Provide the (X, Y) coordinate of the cell's center where the given text is located.  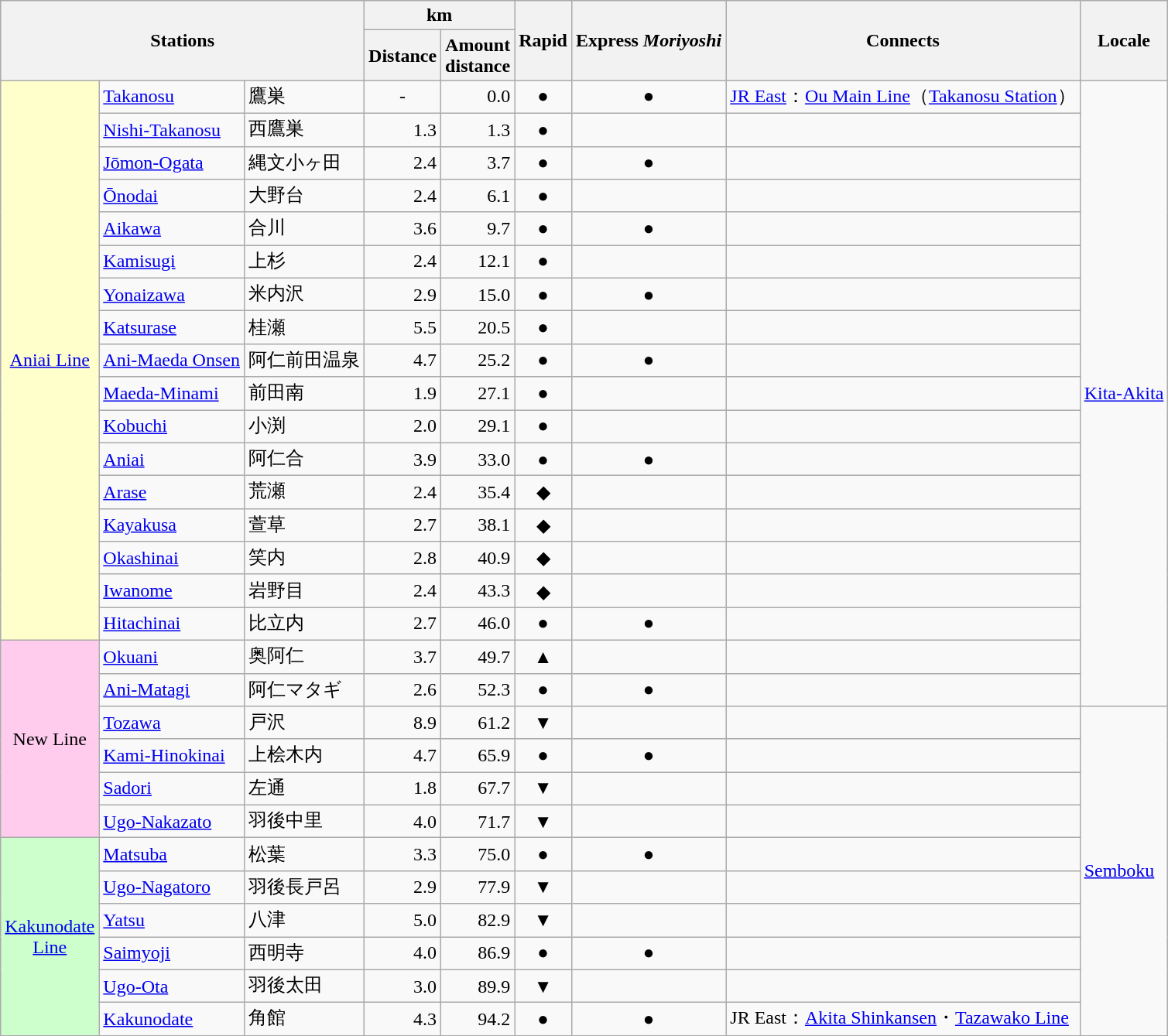
Connects (903, 40)
75.0 (478, 854)
萱草 (303, 525)
9.7 (478, 229)
縄文小ヶ田 (303, 162)
5.0 (402, 921)
Jōmon-Ogata (172, 162)
12.1 (478, 262)
奥阿仁 (303, 656)
Maeda-Minami (172, 393)
西明寺 (303, 953)
Katsurase (172, 328)
61.2 (478, 723)
Okashinai (172, 559)
上杉 (303, 262)
Takanosu (172, 97)
戸沢 (303, 723)
阿仁合 (303, 460)
米内沢 (303, 294)
Distance (402, 56)
阿仁マタギ (303, 690)
67.7 (478, 789)
Kakunodate Line (50, 936)
岩野目 (303, 591)
上桧木内 (303, 755)
Express Moriyoshi (649, 40)
New Line (50, 738)
65.9 (478, 755)
比立内 (303, 624)
77.9 (478, 887)
Ōnodai (172, 197)
29.1 (478, 427)
5.5 (402, 328)
33.0 (478, 460)
Tozawa (172, 723)
Kayakusa (172, 525)
Ugo-Ota (172, 986)
Okuani (172, 656)
前田南 (303, 393)
71.7 (478, 822)
Stations (183, 40)
Rapid (543, 40)
1.8 (402, 789)
46.0 (478, 624)
2.0 (402, 427)
Hitachinai (172, 624)
Yonaizawa (172, 294)
- (402, 97)
Yatsu (172, 921)
Nishi-Takanosu (172, 130)
八津 (303, 921)
Saimyoji (172, 953)
82.9 (478, 921)
大野台 (303, 197)
角館 (303, 1020)
Kita-Akita (1124, 393)
Ani-Matagi (172, 690)
小渕 (303, 427)
3.9 (402, 460)
6.1 (478, 197)
鷹巣 (303, 97)
40.9 (478, 559)
15.0 (478, 294)
8.9 (402, 723)
Kami-Hinokinai (172, 755)
3.3 (402, 854)
2.8 (402, 559)
Arase (172, 492)
Matsuba (172, 854)
JR East：Akita Shinkansen・Tazawako Line (903, 1020)
35.4 (478, 492)
羽後太田 (303, 986)
JR East：Ou Main Line（Takanosu Station） (903, 97)
羽後長戸呂 (303, 887)
km (440, 15)
Ugo-Nakazato (172, 822)
羽後中里 (303, 822)
1.9 (402, 393)
38.1 (478, 525)
Kakunodate (172, 1020)
西鷹巣 (303, 130)
25.2 (478, 361)
86.9 (478, 953)
Sadori (172, 789)
89.9 (478, 986)
左通 (303, 789)
阿仁前田温泉 (303, 361)
52.3 (478, 690)
Ani-Maeda Onsen (172, 361)
43.3 (478, 591)
94.2 (478, 1020)
3.0 (402, 986)
3.6 (402, 229)
Semboku (1124, 871)
2.6 (402, 690)
Aniai (172, 460)
Kobuchi (172, 427)
Iwanome (172, 591)
▲ (543, 656)
4.3 (402, 1020)
桂瀬 (303, 328)
0.0 (478, 97)
Locale (1124, 40)
20.5 (478, 328)
荒瀬 (303, 492)
Ugo-Nagatoro (172, 887)
笑内 (303, 559)
Aikawa (172, 229)
27.1 (478, 393)
松葉 (303, 854)
49.7 (478, 656)
合川 (303, 229)
Amount distance (478, 56)
Aniai Line (50, 361)
Kamisugi (172, 262)
